Extract the [x, y] coordinate from the center of the cell holding the provided text.  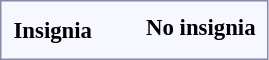
No insignia [202, 27]
Insignia [53, 30]
